Search for the cell housing the specified text and yield its [x, y] center coordinate. 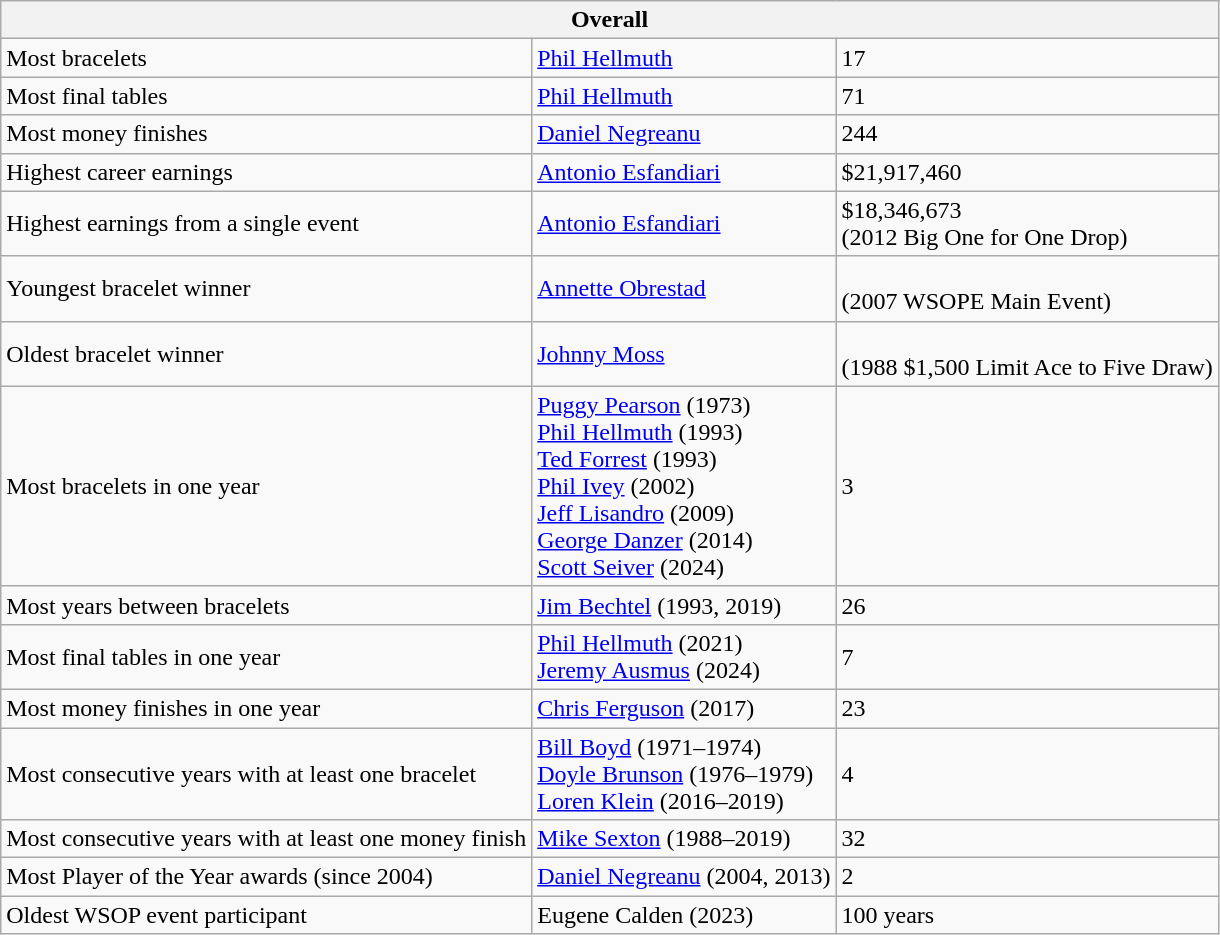
Overall [610, 20]
100 years [1027, 915]
Most bracelets [266, 58]
Most Player of the Year awards (since 2004) [266, 877]
Puggy Pearson (1973) Phil Hellmuth (1993) Ted Forrest (1993) Phil Ivey (2002) Jeff Lisandro (2009) George Danzer (2014) Scott Seiver (2024) [684, 486]
$21,917,460 [1027, 172]
Most money finishes in one year [266, 708]
Most final tables in one year [266, 656]
(1988 $1,500 Limit Ace to Five Draw) [1027, 354]
Phil Hellmuth (2021) Jeremy Ausmus (2024) [684, 656]
23 [1027, 708]
7 [1027, 656]
244 [1027, 134]
Eugene Calden (2023) [684, 915]
Most years between bracelets [266, 605]
Most money finishes [266, 134]
Highest earnings from a single event [266, 224]
71 [1027, 96]
Most consecutive years with at least one money finish [266, 839]
Youngest bracelet winner [266, 288]
Annette Obrestad [684, 288]
Bill Boyd (1971–1974) Doyle Brunson (1976–1979) Loren Klein (2016–2019) [684, 774]
Highest career earnings [266, 172]
Johnny Moss [684, 354]
$18,346,673(2012 Big One for One Drop) [1027, 224]
Daniel Negreanu [684, 134]
32 [1027, 839]
Most consecutive years with at least one bracelet [266, 774]
Most bracelets in one year [266, 486]
Chris Ferguson (2017) [684, 708]
Mike Sexton (1988–2019) [684, 839]
26 [1027, 605]
Oldest bracelet winner [266, 354]
Oldest WSOP event participant [266, 915]
3 [1027, 486]
2 [1027, 877]
4 [1027, 774]
Jim Bechtel (1993, 2019) [684, 605]
17 [1027, 58]
Daniel Negreanu (2004, 2013) [684, 877]
Most final tables [266, 96]
(2007 WSOPE Main Event) [1027, 288]
